Locate the cell with the specified text and output its (X, Y) center coordinate. 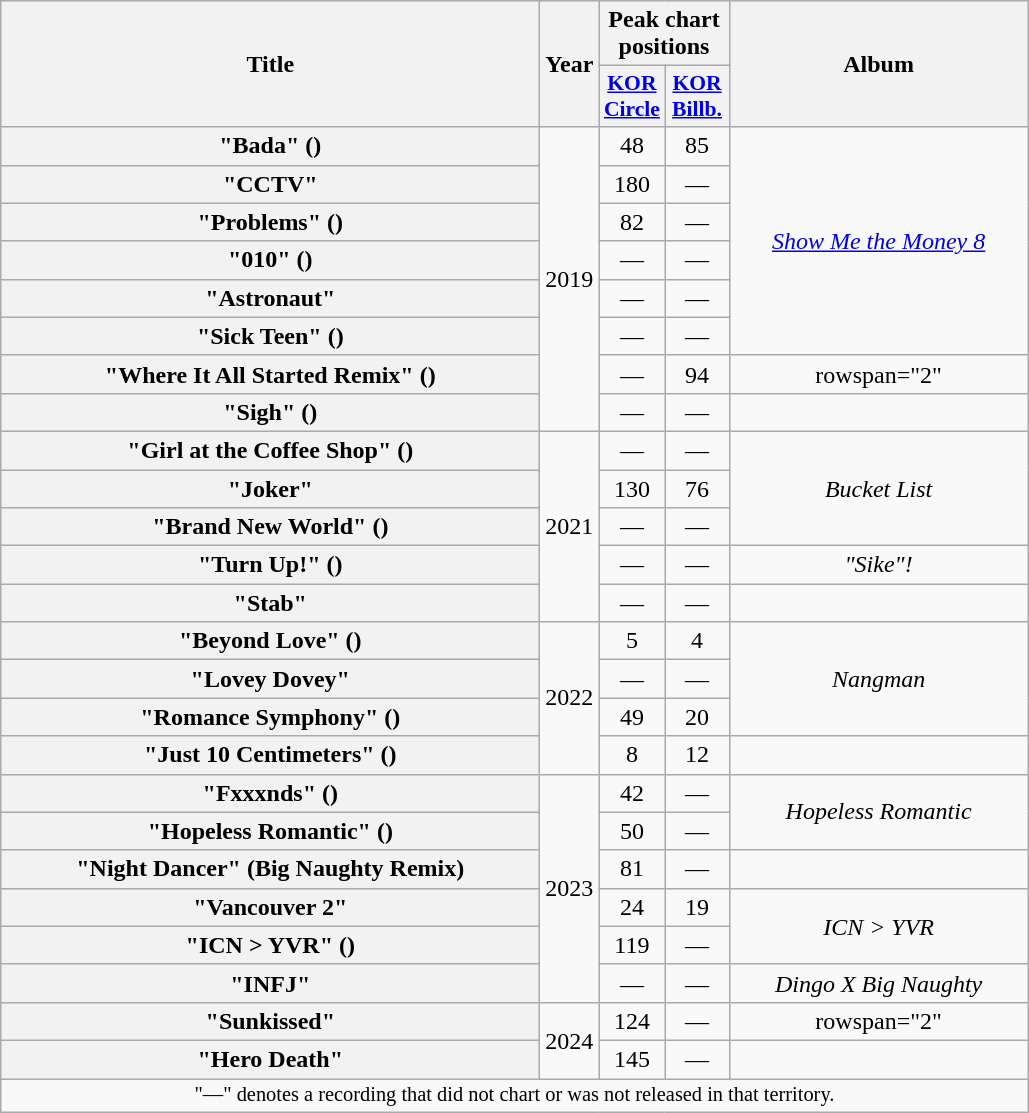
Show Me the Money 8 (878, 241)
"INFJ" (270, 983)
"Night Dancer" (Big Naughty Remix) (270, 869)
"Sigh" () (270, 412)
48 (632, 146)
"Fxxxnds" () (270, 793)
2023 (570, 888)
"Beyond Love" () (270, 641)
ICN > YVR (878, 926)
5 (632, 641)
"Just 10 Centimeters" () (270, 755)
50 (632, 831)
82 (632, 222)
"Sike"! (878, 565)
"Problems" () (270, 222)
Hopeless Romantic (878, 812)
24 (632, 907)
Peak chartpositions (664, 34)
Nangman (878, 679)
4 (697, 641)
Title (270, 64)
"Bada" () (270, 146)
20 (697, 717)
42 (632, 793)
8 (632, 755)
124 (632, 1021)
"010" () (270, 260)
130 (632, 489)
Year (570, 64)
"Turn Up!" () (270, 565)
94 (697, 374)
2021 (570, 526)
81 (632, 869)
145 (632, 1059)
2022 (570, 698)
"Brand New World" () (270, 527)
49 (632, 717)
"Hopeless Romantic" () (270, 831)
Dingo X Big Naughty (878, 983)
180 (632, 184)
2019 (570, 279)
19 (697, 907)
"Girl at the Coffee Shop" () (270, 450)
"Lovey Dovey" (270, 679)
"Astronaut" (270, 298)
"Stab" (270, 603)
"ICN > YVR" () (270, 945)
"Romance Symphony" () (270, 717)
"Joker" (270, 489)
"Vancouver 2" (270, 907)
KORCircle (632, 96)
76 (697, 489)
12 (697, 755)
"Where It All Started Remix" () (270, 374)
Bucket List (878, 488)
KORBillb. (697, 96)
2024 (570, 1040)
"Sick Teen" () (270, 336)
"Sunkissed" (270, 1021)
"CCTV" (270, 184)
"Hero Death" (270, 1059)
Album (878, 64)
85 (697, 146)
119 (632, 945)
"—" denotes a recording that did not chart or was not released in that territory. (514, 1095)
